Find where the given text appears and provide that cell's center as (x, y) coordinate. 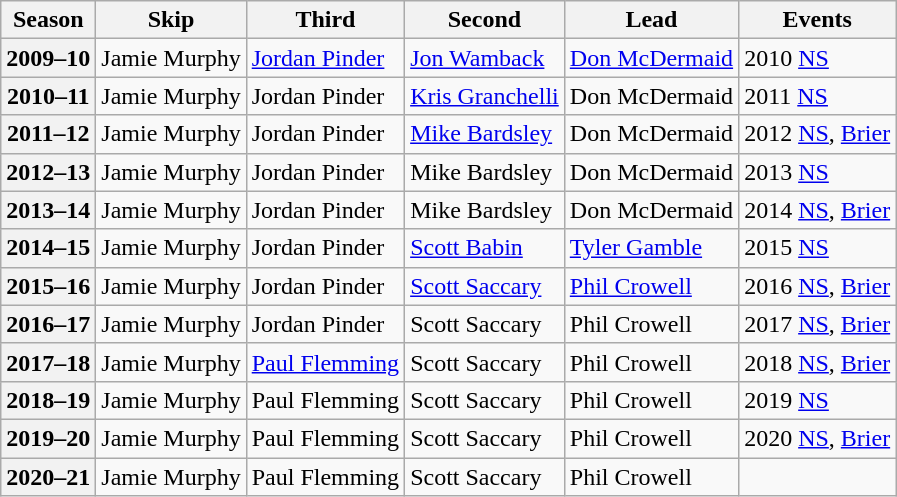
2009–10 (48, 58)
Scott Babin (485, 248)
Season (48, 20)
2016–17 (48, 324)
Kris Granchelli (485, 96)
2014–15 (48, 248)
2018–19 (48, 400)
2014 NS, Brier (818, 210)
Jon Wamback (485, 58)
2019–20 (48, 438)
Skip (171, 20)
2019 NS (818, 400)
2017 NS, Brier (818, 324)
2018 NS, Brier (818, 362)
2012–13 (48, 172)
Second (485, 20)
2017–18 (48, 362)
2010–11 (48, 96)
2011 NS (818, 96)
2015 NS (818, 248)
2020–21 (48, 477)
2011–12 (48, 134)
Tyler Gamble (651, 248)
Third (325, 20)
Lead (651, 20)
Events (818, 20)
2013–14 (48, 210)
2016 NS, Brier (818, 286)
2020 NS, Brier (818, 438)
2015–16 (48, 286)
2012 NS, Brier (818, 134)
2010 NS (818, 58)
2013 NS (818, 172)
